Search for the cell housing the specified text and yield its [x, y] center coordinate. 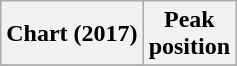
Peak position [189, 34]
Chart (2017) [72, 34]
